Provide the (X, Y) coordinate of the cell's center where the given text is located.  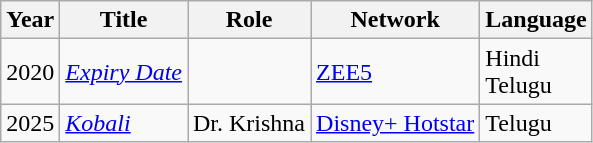
ZEE5 (396, 72)
Title (124, 20)
2020 (30, 72)
HindiTelugu (536, 72)
Expiry Date (124, 72)
Dr. Krishna (250, 123)
Telugu (536, 123)
Year (30, 20)
Language (536, 20)
Kobali (124, 123)
2025 (30, 123)
Disney+ Hotstar (396, 123)
Network (396, 20)
Role (250, 20)
